Determine the (X, Y) coordinate at the center of the cell enclosing the given text.  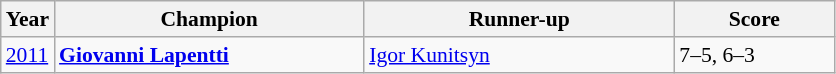
Champion (209, 19)
7–5, 6–3 (754, 55)
Igor Kunitsyn (519, 55)
2011 (28, 55)
Year (28, 19)
Runner-up (519, 19)
Score (754, 19)
Giovanni Lapentti (209, 55)
